Return the [x, y] coordinate for the center point of the cell that contains the specified text.  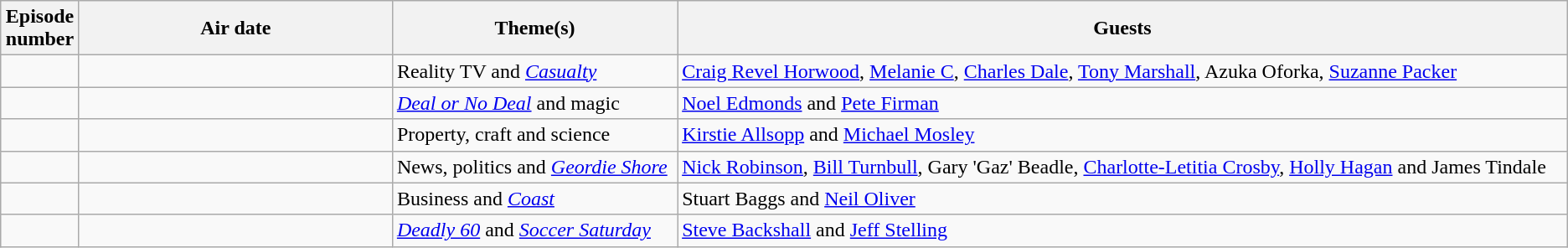
Deal or No Deal and magic [534, 103]
Theme(s) [534, 28]
Nick Robinson, Bill Turnbull, Gary 'Gaz' Beadle, Charlotte-Letitia Crosby, Holly Hagan and James Tindale [1122, 167]
Reality TV and Casualty [534, 71]
Property, craft and science [534, 135]
Air date [235, 28]
Guests [1122, 28]
Business and Coast [534, 199]
Deadly 60 and Soccer Saturday [534, 230]
Stuart Baggs and Neil Oliver [1122, 199]
Noel Edmonds and Pete Firman [1122, 103]
Kirstie Allsopp and Michael Mosley [1122, 135]
Craig Revel Horwood, Melanie C, Charles Dale, Tony Marshall, Azuka Oforka, Suzanne Packer [1122, 71]
News, politics and Geordie Shore [534, 167]
Episode number [40, 28]
Steve Backshall and Jeff Stelling [1122, 230]
